Detect which cell encompasses the target text, then output its [X, Y] center coordinate. 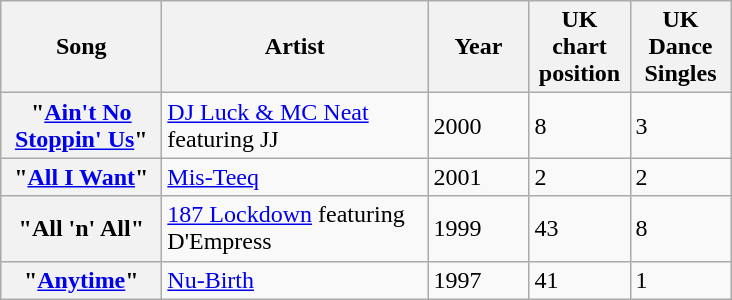
1997 [478, 280]
187 Lockdown featuring D'Empress [295, 228]
3 [680, 126]
1999 [478, 228]
"Anytime" [82, 280]
Mis-Teeq [295, 177]
Song [82, 47]
"Ain't No Stoppin' Us" [82, 126]
"All I Want" [82, 177]
"All 'n' All" [82, 228]
Year [478, 47]
DJ Luck & MC Neat featuring JJ [295, 126]
1 [680, 280]
UK chart position [580, 47]
41 [580, 280]
Nu-Birth [295, 280]
2000 [478, 126]
2001 [478, 177]
Artist [295, 47]
43 [580, 228]
UK Dance Singles [680, 47]
